Search for the cell housing the specified text and yield its (X, Y) center coordinate. 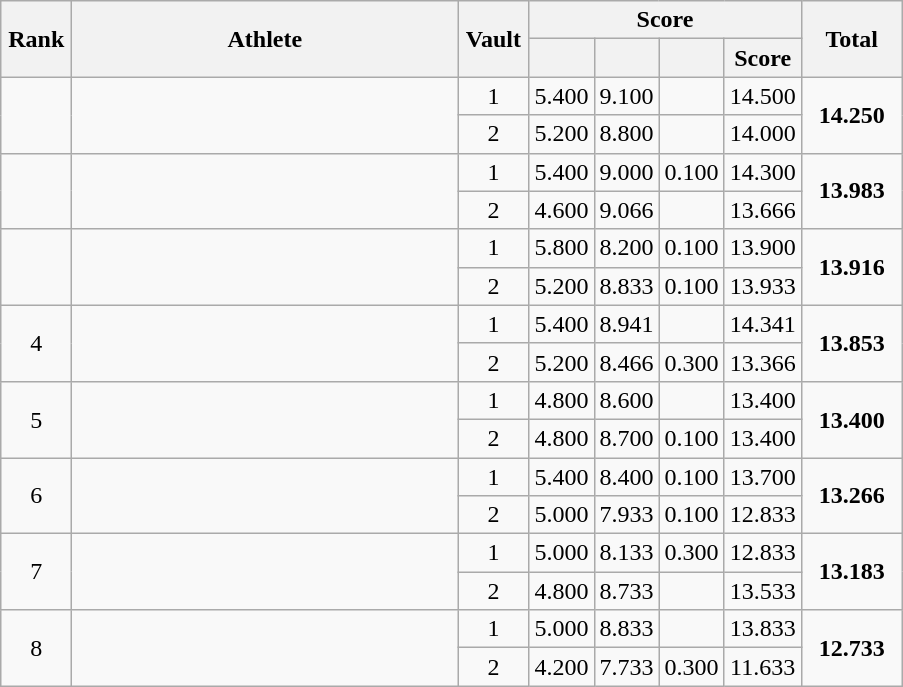
9.100 (626, 96)
4.200 (562, 667)
8.133 (626, 553)
8.941 (626, 324)
7 (36, 572)
9.000 (626, 172)
13.700 (762, 477)
7.733 (626, 667)
5.800 (562, 248)
13.916 (852, 267)
11.633 (762, 667)
8 (36, 648)
12.733 (852, 648)
Vault (494, 39)
5 (36, 419)
13.853 (852, 343)
4 (36, 343)
13.183 (852, 572)
Rank (36, 39)
Total (852, 39)
13.900 (762, 248)
8.700 (626, 438)
13.666 (762, 210)
13.933 (762, 286)
Athlete (265, 39)
14.500 (762, 96)
14.300 (762, 172)
8.466 (626, 362)
13.266 (852, 496)
8.400 (626, 477)
8.733 (626, 591)
8.800 (626, 134)
13.833 (762, 629)
13.366 (762, 362)
4.600 (562, 210)
13.983 (852, 191)
8.200 (626, 248)
9.066 (626, 210)
14.250 (852, 115)
8.600 (626, 400)
7.933 (626, 515)
6 (36, 496)
14.341 (762, 324)
14.000 (762, 134)
13.533 (762, 591)
